Locate the cell with the specified text and output its (X, Y) center coordinate. 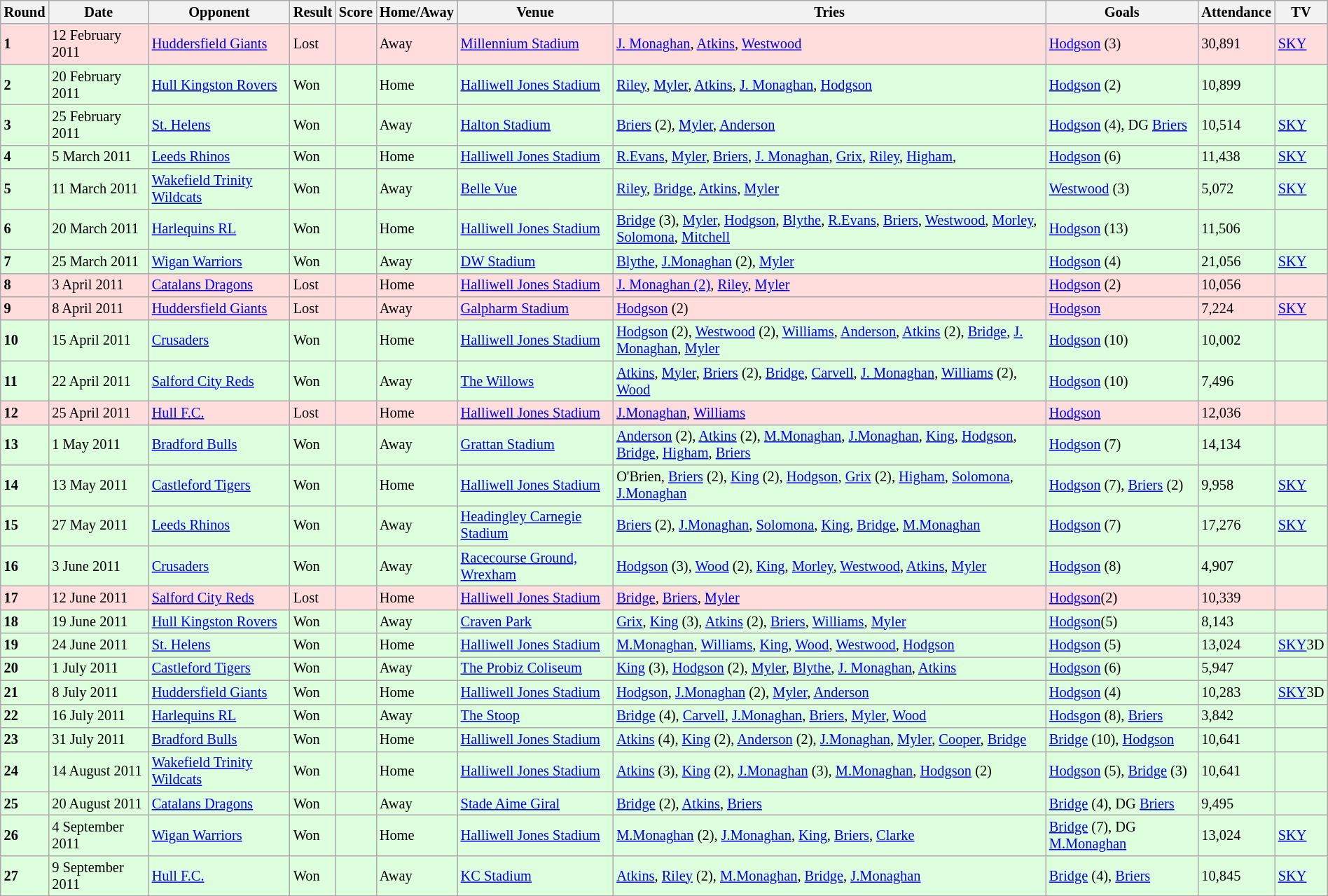
King (3), Hodgson (2), Myler, Blythe, J. Monaghan, Atkins (829, 668)
20 (25, 668)
31 July 2011 (98, 739)
14 (25, 485)
12 February 2011 (98, 44)
Atkins, Myler, Briers (2), Bridge, Carvell, J. Monaghan, Williams (2), Wood (829, 381)
9 (25, 308)
The Probiz Coliseum (535, 668)
Galpharm Stadium (535, 308)
Stade Aime Giral (535, 804)
11 March 2011 (98, 189)
5,072 (1236, 189)
Racecourse Ground, Wrexham (535, 566)
9,495 (1236, 804)
14,134 (1236, 445)
TV (1301, 12)
Venue (535, 12)
Briers (2), J.Monaghan, Solomona, King, Bridge, M.Monaghan (829, 525)
Hodgson (5), Bridge (3) (1122, 771)
10,056 (1236, 285)
20 March 2011 (98, 229)
J.Monaghan, Williams (829, 413)
DW Stadium (535, 261)
17 (25, 598)
7 (25, 261)
Briers (2), Myler, Anderson (829, 125)
M.Monaghan (2), J.Monaghan, King, Briers, Clarke (829, 835)
M.Monaghan, Williams, King, Wood, Westwood, Hodgson (829, 645)
25 April 2011 (98, 413)
Hodgson (3) (1122, 44)
Bridge, Briers, Myler (829, 598)
25 February 2011 (98, 125)
Riley, Bridge, Atkins, Myler (829, 189)
Hodgson(5) (1122, 621)
12,036 (1236, 413)
Hodsgon (8), Briers (1122, 716)
5 (25, 189)
12 (25, 413)
Bridge (4), Carvell, J.Monaghan, Briers, Myler, Wood (829, 716)
J. Monaghan (2), Riley, Myler (829, 285)
J. Monaghan, Atkins, Westwood (829, 44)
15 April 2011 (98, 340)
13 (25, 445)
9,958 (1236, 485)
10,339 (1236, 598)
Hodgson (13) (1122, 229)
Craven Park (535, 621)
Opponent (219, 12)
Hodgson, J.Monaghan (2), Myler, Anderson (829, 692)
Anderson (2), Atkins (2), M.Monaghan, J.Monaghan, King, Hodgson, Bridge, Higham, Briers (829, 445)
11,438 (1236, 157)
3 (25, 125)
Bridge (2), Atkins, Briers (829, 804)
2 (25, 85)
30,891 (1236, 44)
4,907 (1236, 566)
Bridge (7), DG M.Monaghan (1122, 835)
10 (25, 340)
22 (25, 716)
Atkins (3), King (2), J.Monaghan (3), M.Monaghan, Hodgson (2) (829, 771)
Hodgson (8) (1122, 566)
Round (25, 12)
13 May 2011 (98, 485)
15 (25, 525)
Hodgson (2), Westwood (2), Williams, Anderson, Atkins (2), Bridge, J. Monaghan, Myler (829, 340)
10,899 (1236, 85)
19 June 2011 (98, 621)
11,506 (1236, 229)
22 April 2011 (98, 381)
4 September 2011 (98, 835)
Hodgson (5) (1122, 645)
Goals (1122, 12)
11 (25, 381)
16 (25, 566)
10,283 (1236, 692)
Hodgson (3), Wood (2), King, Morley, Westwood, Atkins, Myler (829, 566)
1 July 2011 (98, 668)
Westwood (3) (1122, 189)
Halton Stadium (535, 125)
Bridge (4), Briers (1122, 876)
Grix, King (3), Atkins (2), Briers, Williams, Myler (829, 621)
Tries (829, 12)
12 June 2011 (98, 598)
Attendance (1236, 12)
3,842 (1236, 716)
Hodgson(2) (1122, 598)
O'Brien, Briers (2), King (2), Hodgson, Grix (2), Higham, Solomona, J.Monaghan (829, 485)
19 (25, 645)
10,002 (1236, 340)
1 (25, 44)
26 (25, 835)
Atkins, Riley (2), M.Monaghan, Bridge, J.Monaghan (829, 876)
The Willows (535, 381)
3 June 2011 (98, 566)
10,845 (1236, 876)
20 February 2011 (98, 85)
The Stoop (535, 716)
6 (25, 229)
27 May 2011 (98, 525)
KC Stadium (535, 876)
14 August 2011 (98, 771)
R.Evans, Myler, Briers, J. Monaghan, Grix, Riley, Higham, (829, 157)
17,276 (1236, 525)
24 June 2011 (98, 645)
Date (98, 12)
4 (25, 157)
21,056 (1236, 261)
8 (25, 285)
20 August 2011 (98, 804)
Bridge (3), Myler, Hodgson, Blythe, R.Evans, Briers, Westwood, Morley, Solomona, Mitchell (829, 229)
7,224 (1236, 308)
Hodgson (4), DG Briers (1122, 125)
9 September 2011 (98, 876)
18 (25, 621)
21 (25, 692)
Score (356, 12)
8 April 2011 (98, 308)
Blythe, J.Monaghan (2), Myler (829, 261)
Millennium Stadium (535, 44)
Riley, Myler, Atkins, J. Monaghan, Hodgson (829, 85)
5 March 2011 (98, 157)
Bridge (4), DG Briers (1122, 804)
27 (25, 876)
23 (25, 739)
25 March 2011 (98, 261)
10,514 (1236, 125)
5,947 (1236, 668)
Belle Vue (535, 189)
Bridge (10), Hodgson (1122, 739)
Home/Away (417, 12)
Atkins (4), King (2), Anderson (2), J.Monaghan, Myler, Cooper, Bridge (829, 739)
Grattan Stadium (535, 445)
Result (312, 12)
24 (25, 771)
25 (25, 804)
Headingley Carnegie Stadium (535, 525)
8 July 2011 (98, 692)
1 May 2011 (98, 445)
3 April 2011 (98, 285)
16 July 2011 (98, 716)
7,496 (1236, 381)
8,143 (1236, 621)
Hodgson (7), Briers (2) (1122, 485)
